Provide the [X, Y] coordinate of the cell's center where the given text is located.  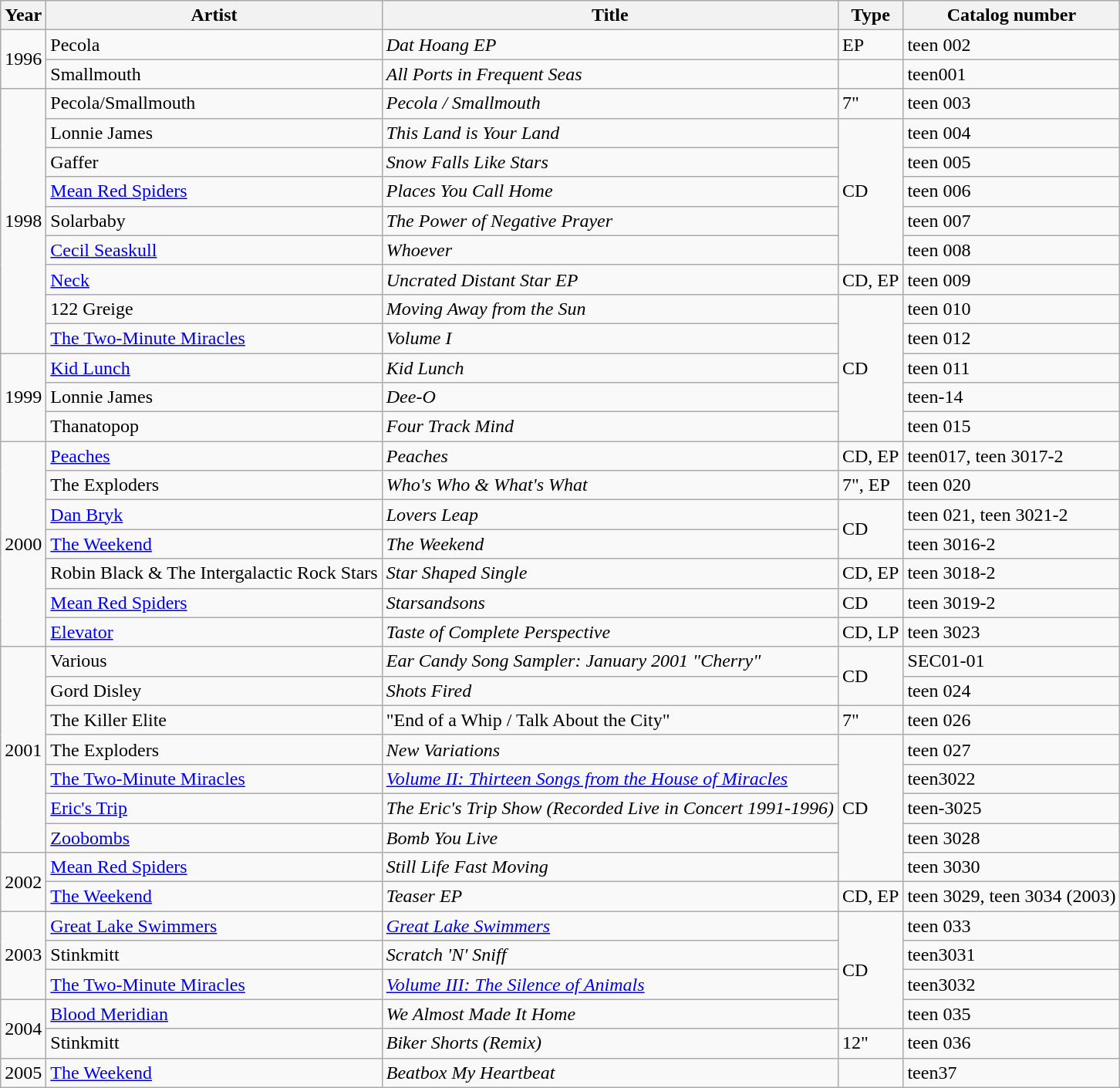
Taste of Complete Perspective [609, 632]
The Eric's Trip Show (Recorded Live in Concert 1991-1996) [609, 808]
teen 006 [1012, 191]
Solarbaby [214, 221]
Gaffer [214, 162]
Volume II: Thirteen Songs from the House of Miracles [609, 779]
New Variations [609, 749]
1999 [23, 397]
Dat Hoang EP [609, 45]
2004 [23, 1029]
teen 036 [1012, 1043]
teen017, teen 3017-2 [1012, 456]
teen001 [1012, 74]
teen 011 [1012, 368]
teen 027 [1012, 749]
Ear Candy Song Sampler: January 2001 "Cherry" [609, 661]
Elevator [214, 632]
Star Shaped Single [609, 573]
2002 [23, 882]
Who's Who & What's What [609, 485]
teen 020 [1012, 485]
SEC01-01 [1012, 661]
Blood Meridian [214, 1014]
teen3032 [1012, 985]
Year [23, 15]
2000 [23, 544]
The Power of Negative Prayer [609, 221]
Lovers Leap [609, 515]
Various [214, 661]
Beatbox My Heartbeat [609, 1073]
Shots Fired [609, 691]
teen3031 [1012, 955]
7", EP [870, 485]
teen 3019-2 [1012, 603]
teen 026 [1012, 720]
teen 021, teen 3021-2 [1012, 515]
Places You Call Home [609, 191]
This Land is Your Land [609, 133]
Title [609, 15]
All Ports in Frequent Seas [609, 74]
Bomb You Live [609, 837]
Dan Bryk [214, 515]
12" [870, 1043]
Eric's Trip [214, 808]
We Almost Made It Home [609, 1014]
Still Life Fast Moving [609, 867]
teen-14 [1012, 397]
Uncrated Distant Star EP [609, 279]
teen 005 [1012, 162]
1996 [23, 59]
Moving Away from the Sun [609, 309]
CD, LP [870, 632]
Neck [214, 279]
Pecola [214, 45]
Snow Falls Like Stars [609, 162]
teen 012 [1012, 338]
Artist [214, 15]
teen37 [1012, 1073]
Pecola/Smallmouth [214, 103]
teen 035 [1012, 1014]
Starsandsons [609, 603]
Cecil Seaskull [214, 250]
Thanatopop [214, 427]
teen 007 [1012, 221]
teen 3023 [1012, 632]
Pecola / Smallmouth [609, 103]
Gord Disley [214, 691]
2005 [23, 1073]
teen 015 [1012, 427]
Whoever [609, 250]
Volume I [609, 338]
teen 3029, teen 3034 (2003) [1012, 897]
2003 [23, 955]
teen 033 [1012, 926]
teen 3016-2 [1012, 544]
teen 3028 [1012, 837]
teen 004 [1012, 133]
Biker Shorts (Remix) [609, 1043]
EP [870, 45]
Volume III: The Silence of Animals [609, 985]
teen 008 [1012, 250]
teen 003 [1012, 103]
Dee-O [609, 397]
The Killer Elite [214, 720]
122 Greige [214, 309]
teen 3030 [1012, 867]
teen 002 [1012, 45]
teen 024 [1012, 691]
Four Track Mind [609, 427]
teen 3018-2 [1012, 573]
Smallmouth [214, 74]
teen-3025 [1012, 808]
Scratch 'N' Sniff [609, 955]
teen3022 [1012, 779]
Catalog number [1012, 15]
teen 009 [1012, 279]
2001 [23, 749]
teen 010 [1012, 309]
Teaser EP [609, 897]
Type [870, 15]
Zoobombs [214, 837]
"End of a Whip / Talk About the City" [609, 720]
Robin Black & The Intergalactic Rock Stars [214, 573]
1998 [23, 221]
